Search for the cell housing the specified text and yield its [X, Y] center coordinate. 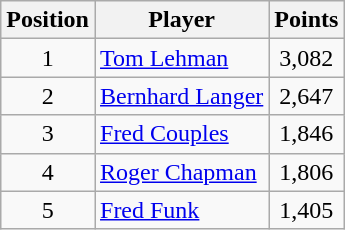
Position [48, 20]
Fred Funk [181, 210]
3,082 [306, 58]
2 [48, 96]
Tom Lehman [181, 58]
1 [48, 58]
2,647 [306, 96]
3 [48, 134]
1,846 [306, 134]
5 [48, 210]
Roger Chapman [181, 172]
1,405 [306, 210]
1,806 [306, 172]
Fred Couples [181, 134]
4 [48, 172]
Points [306, 20]
Player [181, 20]
Bernhard Langer [181, 96]
